Pinpoint the cell where the given text exists, returning its [X, Y] midpoint coordinate. 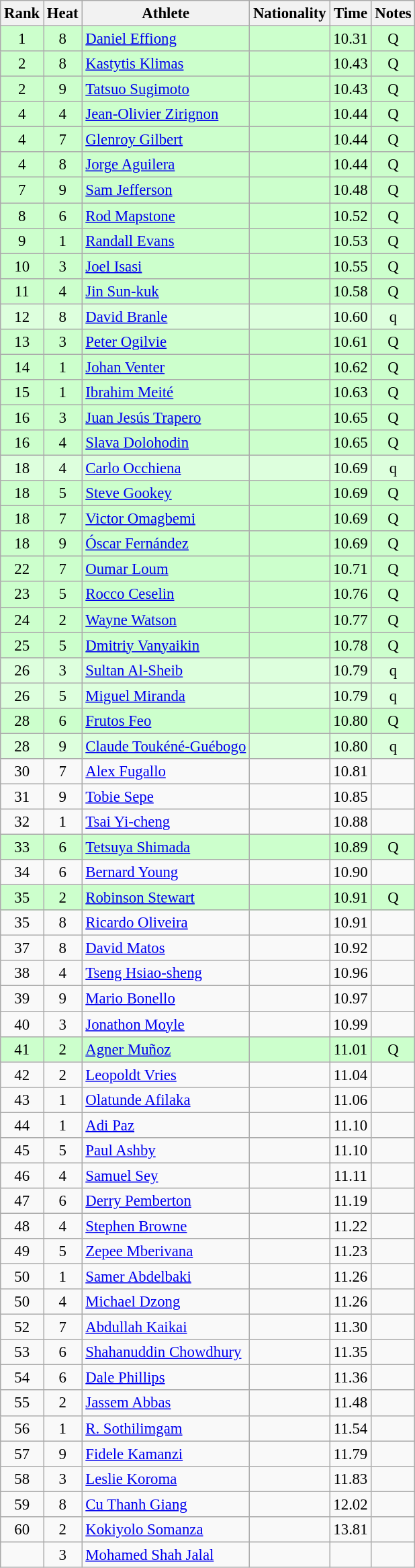
10.76 [351, 595]
56 [22, 1428]
Jassem Abbas [166, 1403]
Tatsuo Sugimoto [166, 89]
Oumar Loum [166, 569]
30 [22, 772]
Mario Bonello [166, 999]
Agner Muñoz [166, 1049]
10.90 [351, 872]
10.88 [351, 822]
Alex Fugallo [166, 772]
10.48 [351, 190]
11.22 [351, 1226]
11.54 [351, 1428]
Athlete [166, 13]
11.01 [351, 1049]
Samuel Sey [166, 1175]
11.30 [351, 1327]
40 [22, 1024]
10.63 [351, 393]
10.85 [351, 796]
11.36 [351, 1378]
10.53 [351, 241]
Olatunde Afilaka [166, 1100]
Tetsuya Shimada [166, 848]
Nationality [290, 13]
11.83 [351, 1479]
10.61 [351, 342]
11.04 [351, 1075]
Dmitriy Vanyaikin [166, 645]
41 [22, 1049]
54 [22, 1378]
Paul Ashby [166, 1151]
Glenroy Gilbert [166, 140]
Daniel Effiong [166, 39]
31 [22, 796]
Adi Paz [166, 1125]
11.11 [351, 1175]
Steve Gookey [166, 493]
10.58 [351, 291]
Miguel Miranda [166, 696]
10.55 [351, 266]
Jean-Olivier Zirignon [166, 114]
Fidele Kamanzi [166, 1454]
Ricardo Oliveira [166, 923]
10.97 [351, 999]
Bernard Young [166, 872]
Cu Thanh Giang [166, 1504]
Leopoldt Vries [166, 1075]
39 [22, 999]
Carlo Occhiena [166, 468]
10.71 [351, 569]
Peter Ogilvie [166, 342]
Juan Jesús Trapero [166, 417]
Zepee Mberivana [166, 1251]
32 [22, 822]
Robinson Stewart [166, 898]
Sam Jefferson [166, 190]
Jonathon Moyle [166, 1024]
34 [22, 872]
10.89 [351, 848]
Frutos Feo [166, 721]
44 [22, 1125]
Shahanuddin Chowdhury [166, 1352]
10 [22, 266]
10.60 [351, 317]
11.79 [351, 1454]
10.96 [351, 974]
Rocco Ceselin [166, 595]
Johan Venter [166, 367]
10.78 [351, 645]
48 [22, 1226]
Kastytis Klimas [166, 64]
58 [22, 1479]
53 [22, 1352]
13 [22, 342]
37 [22, 948]
42 [22, 1075]
24 [22, 620]
15 [22, 393]
10.77 [351, 620]
10.81 [351, 772]
R. Sothilimgam [166, 1428]
11.23 [351, 1251]
10.99 [351, 1024]
Tobie Sepe [166, 796]
10.31 [351, 39]
Óscar Fernández [166, 544]
Leslie Koroma [166, 1479]
49 [22, 1251]
11 [22, 291]
Rod Mapstone [166, 216]
David Matos [166, 948]
22 [22, 569]
Rank [22, 13]
Jin Sun-kuk [166, 291]
46 [22, 1175]
Mohamed Shah Jalal [166, 1555]
Wayne Watson [166, 620]
Randall Evans [166, 241]
10.62 [351, 367]
10.52 [351, 216]
Joel Isasi [166, 266]
Samer Abdelbaki [166, 1277]
57 [22, 1454]
38 [22, 974]
Jorge Aguilera [166, 165]
12.02 [351, 1504]
11.06 [351, 1100]
10.92 [351, 948]
55 [22, 1403]
Tsai Yi-cheng [166, 822]
Kokiyolo Somanza [166, 1530]
Victor Omagbemi [166, 519]
Abdullah Kaikai [166, 1327]
52 [22, 1327]
Notes [394, 13]
Michael Dzong [166, 1302]
43 [22, 1100]
Time [351, 13]
14 [22, 367]
Heat [63, 13]
47 [22, 1201]
33 [22, 848]
Derry Pemberton [166, 1201]
12 [22, 317]
Dale Phillips [166, 1378]
11.19 [351, 1201]
13.81 [351, 1530]
David Branle [166, 317]
60 [22, 1530]
Claude Toukéné-Guébogo [166, 746]
Ibrahim Meité [166, 393]
Slava Dolohodin [166, 443]
11.35 [351, 1352]
23 [22, 595]
25 [22, 645]
45 [22, 1151]
Tseng Hsiao-sheng [166, 974]
Sultan Al-Sheib [166, 670]
11.48 [351, 1403]
Stephen Browne [166, 1226]
59 [22, 1504]
